Capture the cell that displays the provided text and extract its [X, Y] central coordinate. 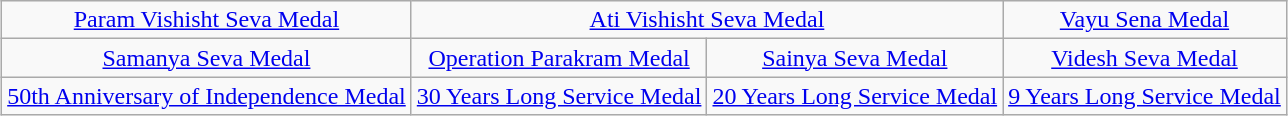
Samanya Seva Medal [207, 58]
9 Years Long Service Medal [1145, 96]
Operation Parakram Medal [559, 58]
Sainya Seva Medal [855, 58]
Param Vishisht Seva Medal [207, 20]
20 Years Long Service Medal [855, 96]
Vayu Sena Medal [1145, 20]
Videsh Seva Medal [1145, 58]
30 Years Long Service Medal [559, 96]
50th Anniversary of Independence Medal [207, 96]
Ati Vishisht Seva Medal [706, 20]
